Return [x, y] of the center of cell containing provided text 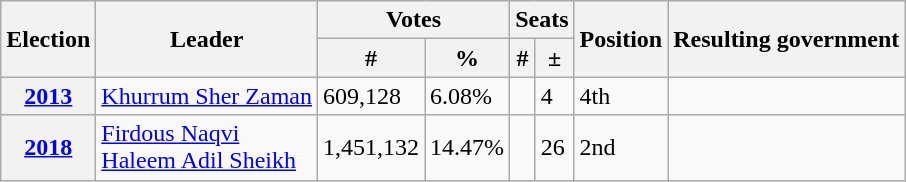
Resulting government [786, 39]
Position [621, 39]
1,451,132 [370, 148]
% [468, 58]
4 [554, 96]
14.47% [468, 148]
2018 [48, 148]
609,128 [370, 96]
Firdous Naqvi Haleem Adil Sheikh [207, 148]
2013 [48, 96]
Election [48, 39]
2nd [621, 148]
6.08% [468, 96]
Leader [207, 39]
Khurrum Sher Zaman [207, 96]
4th [621, 96]
Votes [413, 20]
Seats [542, 20]
± [554, 58]
26 [554, 148]
